Return (x, y) of the center of cell containing provided text 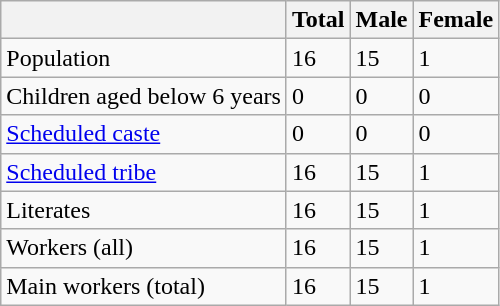
Scheduled tribe (144, 172)
Main workers (total) (144, 286)
Workers (all) (144, 248)
Female (456, 20)
Literates (144, 210)
Male (382, 20)
Population (144, 58)
Children aged below 6 years (144, 96)
Total (318, 20)
Scheduled caste (144, 134)
